Capture the cell that displays the provided text and extract its [X, Y] central coordinate. 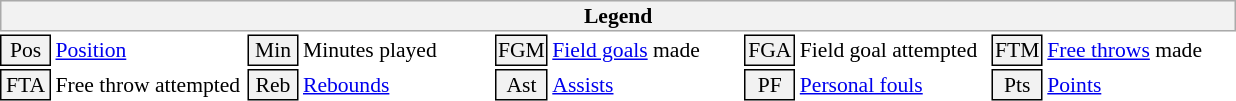
FTA [26, 85]
Reb [274, 85]
Field goals made [646, 50]
Legend [618, 16]
Min [274, 50]
Points [1141, 85]
PF [770, 85]
Personal fouls [893, 85]
Free throw attempted [149, 85]
FTM [1018, 50]
FGA [770, 50]
Free throws made [1141, 50]
Pos [26, 50]
Rebounds [397, 85]
Assists [646, 85]
Pts [1018, 85]
Minutes played [397, 50]
FGM [522, 50]
Field goal attempted [893, 50]
Position [149, 50]
Ast [522, 85]
